Identify which cell holds the provided text, then report its [x, y] central coordinate. 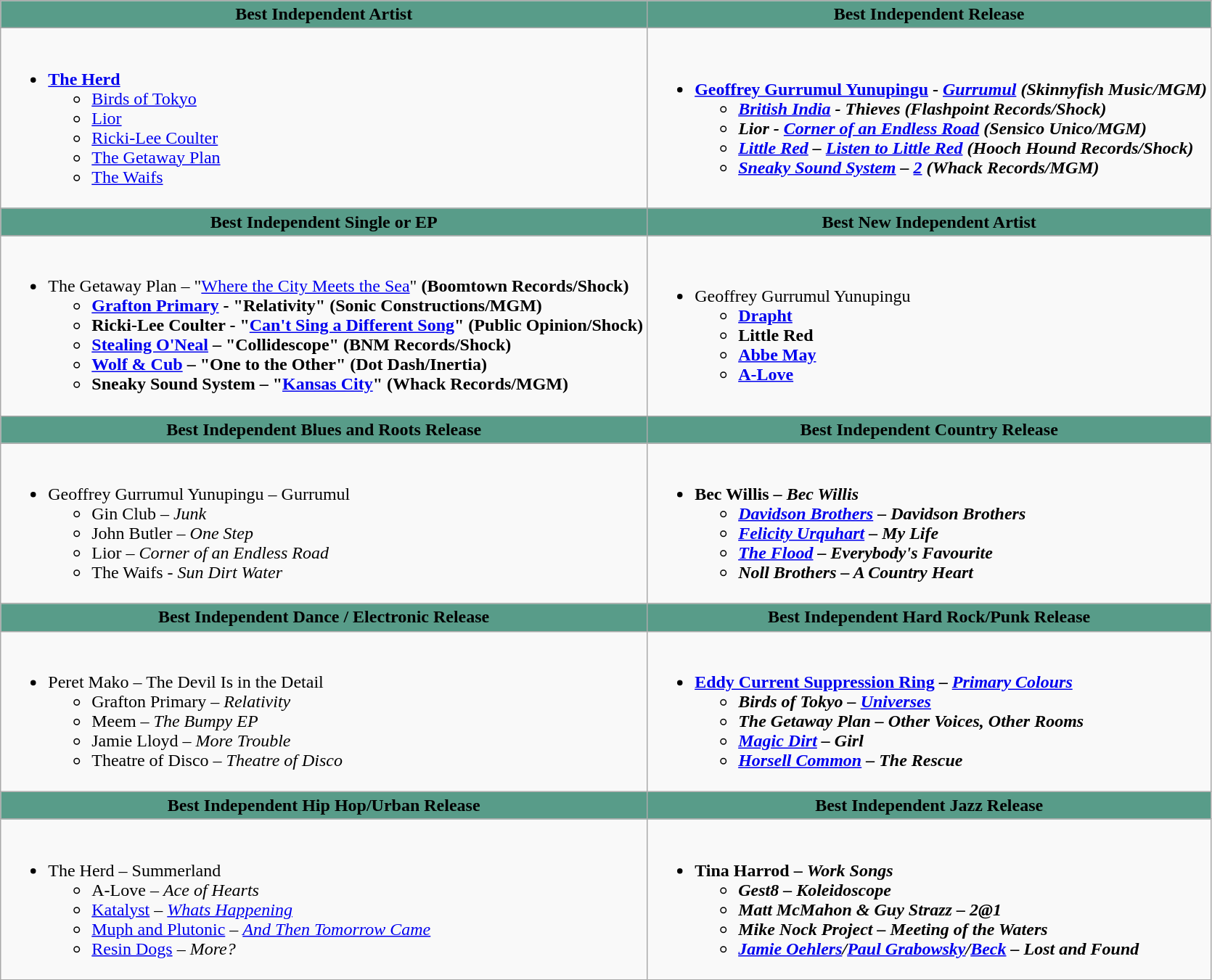
Peret Mako – The Devil Is in the DetailGrafton Primary – RelativityMeem – The Bumpy EPJamie Lloyd – More TroubleTheatre of Disco – Theatre of Disco [324, 711]
Best Independent Dance / Electronic Release [324, 617]
Best Independent Country Release [929, 429]
The Herd – SummerlandA-Love – Ace of HeartsKatalyst – Whats HappeningMuph and Plutonic – And Then Tomorrow CameResin Dogs – More? [324, 899]
Best Independent Single or EP [324, 222]
Best Independent Artist [324, 15]
Geoffrey Gurrumul Yunupingu – GurrumulGin Club – JunkJohn Butler – One StepLior – Corner of an Endless RoadThe Waifs - Sun Dirt Water [324, 524]
Best Independent Hard Rock/Punk Release [929, 617]
The HerdBirds of TokyoLiorRicki-Lee CoulterThe Getaway PlanThe Waifs [324, 118]
Best Independent Hip Hop/Urban Release [324, 805]
Best Independent Blues and Roots Release [324, 429]
Geoffrey Gurrumul YunupinguDraphtLittle RedAbbe MayA-Love [929, 326]
Best Independent Jazz Release [929, 805]
Best New Independent Artist [929, 222]
Best Independent Release [929, 15]
